Determine the [x, y] coordinate at the center of the cell enclosing the given text.  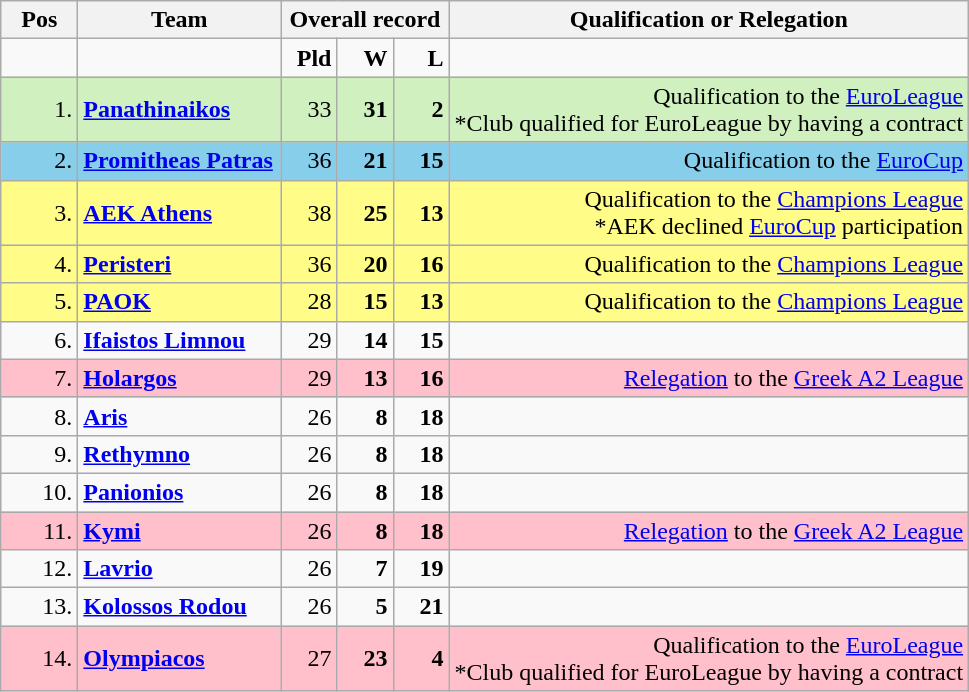
33 [309, 110]
3. [40, 212]
7 [365, 569]
38 [309, 212]
Peristeri [180, 264]
Rethymno [180, 454]
14 [365, 340]
Qualification to the EuroCup [709, 161]
Pld [309, 58]
Qualification to the Champions League*AEK declined EuroCup participation [709, 212]
25 [365, 212]
Panathinaikos [180, 110]
Qualification or Relegation [709, 20]
6. [40, 340]
13. [40, 607]
Lavrio [180, 569]
27 [309, 658]
4. [40, 264]
2. [40, 161]
5. [40, 302]
Promitheas Patras [180, 161]
W [365, 58]
L [421, 58]
Panionios [180, 492]
10. [40, 492]
Pos [40, 20]
AEK Athens [180, 212]
Kymi [180, 531]
8. [40, 416]
14. [40, 658]
Holargos [180, 378]
7. [40, 378]
Kolossos Rodou [180, 607]
9. [40, 454]
23 [365, 658]
20 [365, 264]
Overall record [365, 20]
12. [40, 569]
5 [365, 607]
28 [309, 302]
11. [40, 531]
31 [365, 110]
1. [40, 110]
19 [421, 569]
4 [421, 658]
Ifaistos Limnou [180, 340]
PAOK [180, 302]
2 [421, 110]
Olympiacos [180, 658]
Aris [180, 416]
Team [180, 20]
